Determine the [x, y] coordinate at the center of the cell enclosing the given text.  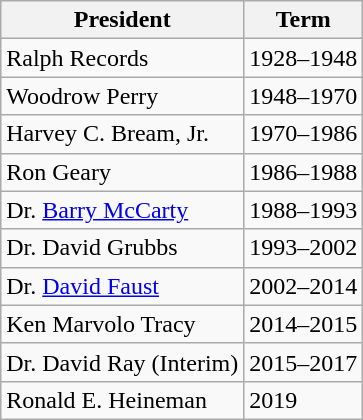
Dr. David Ray (Interim) [122, 362]
Ken Marvolo Tracy [122, 324]
1948–1970 [304, 96]
1970–1986 [304, 134]
Dr. David Grubbs [122, 248]
2014–2015 [304, 324]
2015–2017 [304, 362]
Dr. Barry McCarty [122, 210]
Dr. David Faust [122, 286]
Ron Geary [122, 172]
2019 [304, 400]
Ronald E. Heineman [122, 400]
Woodrow Perry [122, 96]
1986–1988 [304, 172]
2002–2014 [304, 286]
Ralph Records [122, 58]
Harvey C. Bream, Jr. [122, 134]
President [122, 20]
1988–1993 [304, 210]
1993–2002 [304, 248]
Term [304, 20]
1928–1948 [304, 58]
